Scan for the cell matching the given text and deliver its [X, Y] coordinate at center. 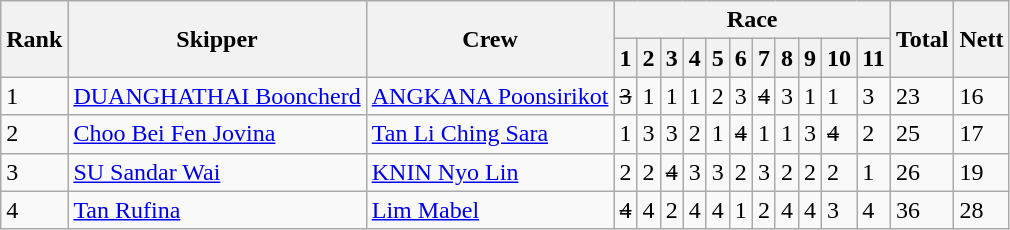
16 [982, 96]
8 [786, 58]
Choo Bei Fen Jovina [217, 134]
Crew [490, 39]
23 [922, 96]
5 [718, 58]
Rank [34, 39]
KNIN Nyo Lin [490, 172]
28 [982, 210]
7 [764, 58]
25 [922, 134]
9 [810, 58]
Race [752, 20]
SU Sandar Wai [217, 172]
6 [740, 58]
DUANGHATHAI Booncherd [217, 96]
Tan Li Ching Sara [490, 134]
26 [922, 172]
Tan Rufina [217, 210]
Lim Mabel [490, 210]
10 [840, 58]
17 [982, 134]
Nett [982, 39]
Skipper [217, 39]
36 [922, 210]
Total [922, 39]
11 [874, 58]
ANGKANA Poonsirikot [490, 96]
19 [982, 172]
